Pinpoint the cell where the given text exists, returning its (x, y) midpoint coordinate. 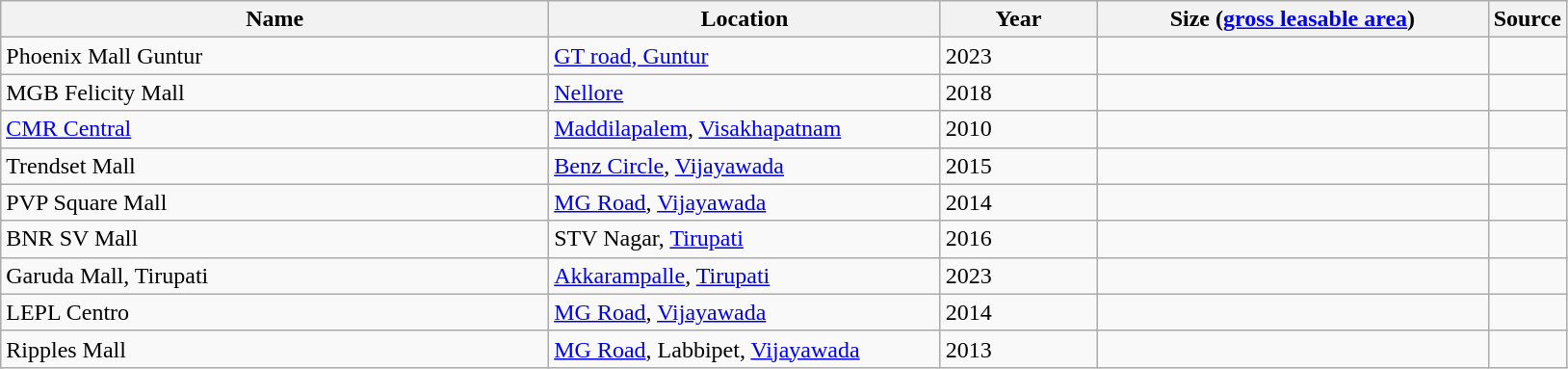
BNR SV Mall (275, 239)
Name (275, 19)
2016 (1019, 239)
MGB Felicity Mall (275, 92)
2013 (1019, 349)
2015 (1019, 166)
CMR Central (275, 129)
Location (745, 19)
Size (gross leasable area) (1293, 19)
LEPL Centro (275, 312)
Benz Circle, Vijayawada (745, 166)
PVP Square Mall (275, 202)
Trendset Mall (275, 166)
Maddilapalem, Visakhapatnam (745, 129)
Akkarampalle, Tirupati (745, 276)
MG Road, Labbipet, Vijayawada (745, 349)
STV Nagar, Tirupati (745, 239)
Ripples Mall (275, 349)
Nellore (745, 92)
GT road, Guntur (745, 56)
Garuda Mall, Tirupati (275, 276)
2018 (1019, 92)
2010 (1019, 129)
Year (1019, 19)
Phoenix Mall Guntur (275, 56)
Source (1528, 19)
